Identify which cell holds the provided text, then report its (x, y) central coordinate. 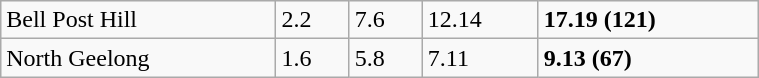
2.2 (312, 20)
7.6 (386, 20)
17.19 (121) (648, 20)
7.11 (480, 58)
5.8 (386, 58)
1.6 (312, 58)
North Geelong (138, 58)
12.14 (480, 20)
9.13 (67) (648, 58)
Bell Post Hill (138, 20)
